Output the [X, Y] coordinate of the center of the cell containing the given text.  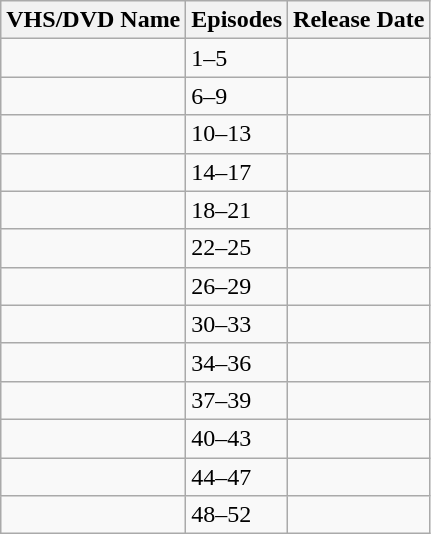
34–36 [237, 362]
6–9 [237, 96]
10–13 [237, 134]
30–33 [237, 324]
37–39 [237, 400]
22–25 [237, 248]
48–52 [237, 515]
VHS/DVD Name [94, 20]
1–5 [237, 58]
26–29 [237, 286]
44–47 [237, 477]
Release Date [359, 20]
18–21 [237, 210]
40–43 [237, 438]
14–17 [237, 172]
Episodes [237, 20]
